Pinpoint the cell where the given text exists, returning its (X, Y) midpoint coordinate. 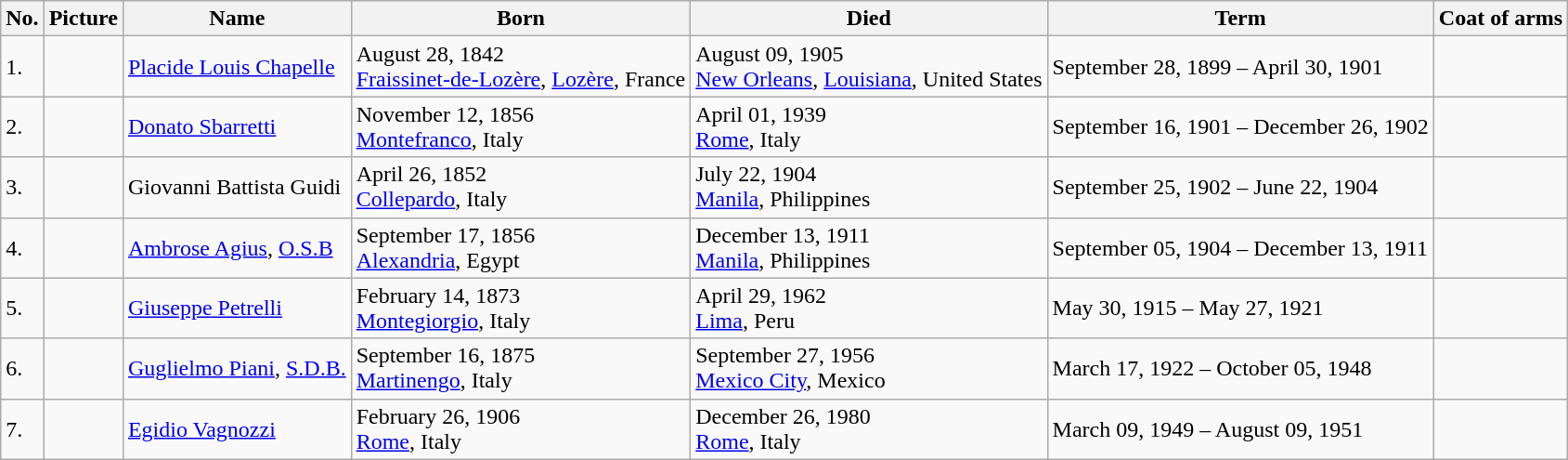
February 26, 1906 Rome, Italy (521, 429)
Died (869, 19)
September 27, 1956 Mexico City, Mexico (869, 368)
July 22, 1904 Manila, Philippines (869, 188)
September 16, 1901 – December 26, 1902 (1240, 126)
3. (22, 188)
Giuseppe Petrelli (237, 309)
August 09, 1905 New Orleans, Louisiana, United States (869, 67)
Name (237, 19)
Term (1240, 19)
December 26, 1980 Rome, Italy (869, 429)
Placide Louis Chapelle (237, 67)
5. (22, 309)
March 17, 1922 – October 05, 1948 (1240, 368)
May 30, 1915 – May 27, 1921 (1240, 309)
Coat of arms (1500, 19)
April 29, 1962 Lima, Peru (869, 309)
No. (22, 19)
September 17, 1856 Alexandria, Egypt (521, 247)
Egidio Vagnozzi (237, 429)
7. (22, 429)
August 28, 1842 Fraissinet-de-Lozère, Lozère, France (521, 67)
September 05, 1904 – December 13, 1911 (1240, 247)
Born (521, 19)
1. (22, 67)
Ambrose Agius, O.S.B (237, 247)
March 09, 1949 – August 09, 1951 (1240, 429)
September 16, 1875 Martinengo, Italy (521, 368)
2. (22, 126)
Picture (84, 19)
Giovanni Battista Guidi (237, 188)
Donato Sbarretti (237, 126)
December 13, 1911 Manila, Philippines (869, 247)
Guglielmo Piani, S.D.B. (237, 368)
April 26, 1852 Collepardo, Italy (521, 188)
6. (22, 368)
September 28, 1899 – April 30, 1901 (1240, 67)
4. (22, 247)
November 12, 1856 Montefranco, Italy (521, 126)
April 01, 1939 Rome, Italy (869, 126)
February 14, 1873 Montegiorgio, Italy (521, 309)
September 25, 1902 – June 22, 1904 (1240, 188)
